Detect which cell encompasses the target text, then output its [X, Y] center coordinate. 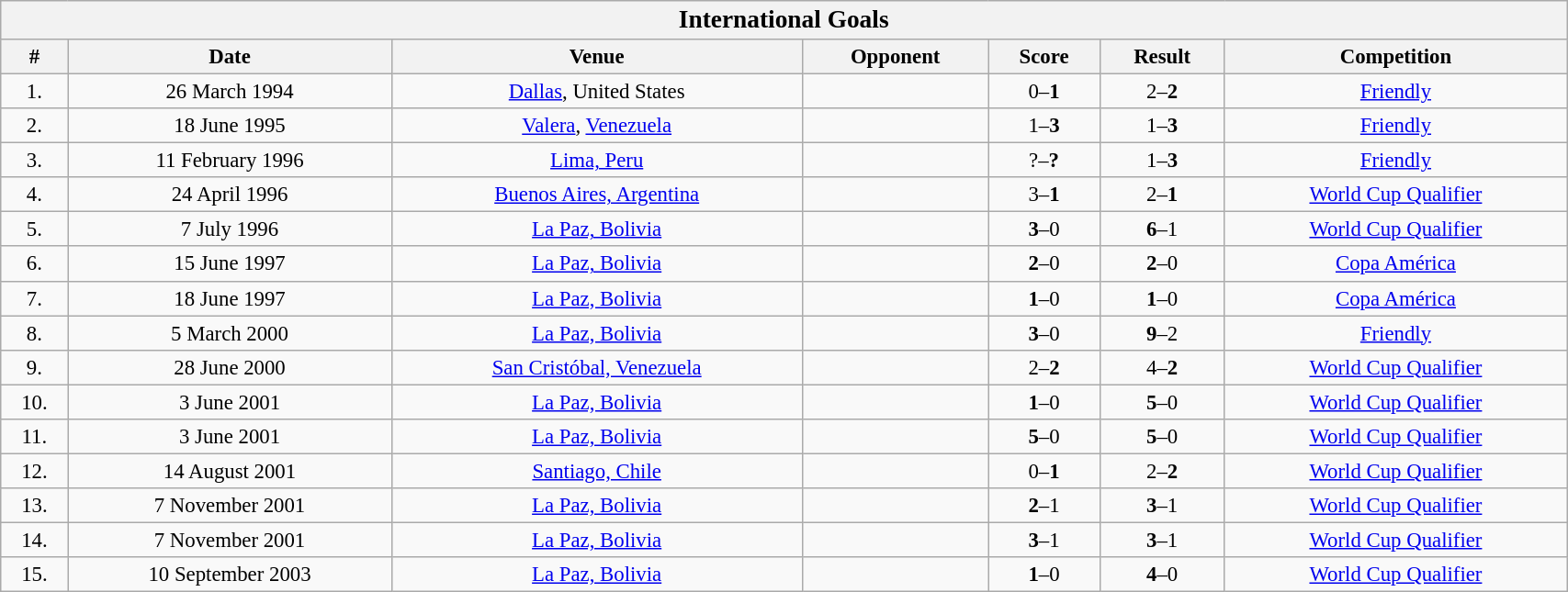
Opponent [895, 57]
5. [35, 229]
4. [35, 195]
14. [35, 540]
International Goals [784, 20]
12. [35, 471]
11. [35, 437]
10. [35, 402]
Result [1162, 57]
7. [35, 298]
9–2 [1162, 333]
9. [35, 367]
Valera, Venezuela [597, 126]
18 June 1995 [230, 126]
6. [35, 264]
Competition [1395, 57]
14 August 2001 [230, 471]
Venue [597, 57]
Dallas, United States [597, 92]
28 June 2000 [230, 367]
# [35, 57]
6–1 [1162, 229]
7 July 1996 [230, 229]
Buenos Aires, Argentina [597, 195]
Date [230, 57]
3. [35, 161]
5 March 2000 [230, 333]
8. [35, 333]
11 February 1996 [230, 161]
San Cristóbal, Venezuela [597, 367]
4–2 [1162, 367]
26 March 1994 [230, 92]
24 April 1996 [230, 195]
Score [1043, 57]
13. [35, 506]
Lima, Peru [597, 161]
18 June 1997 [230, 298]
15 June 1997 [230, 264]
Santiago, Chile [597, 471]
2. [35, 126]
?–? [1043, 161]
10 September 2003 [230, 575]
1. [35, 92]
15. [35, 575]
4–0 [1162, 575]
